Capture the cell that displays the provided text and extract its [x, y] central coordinate. 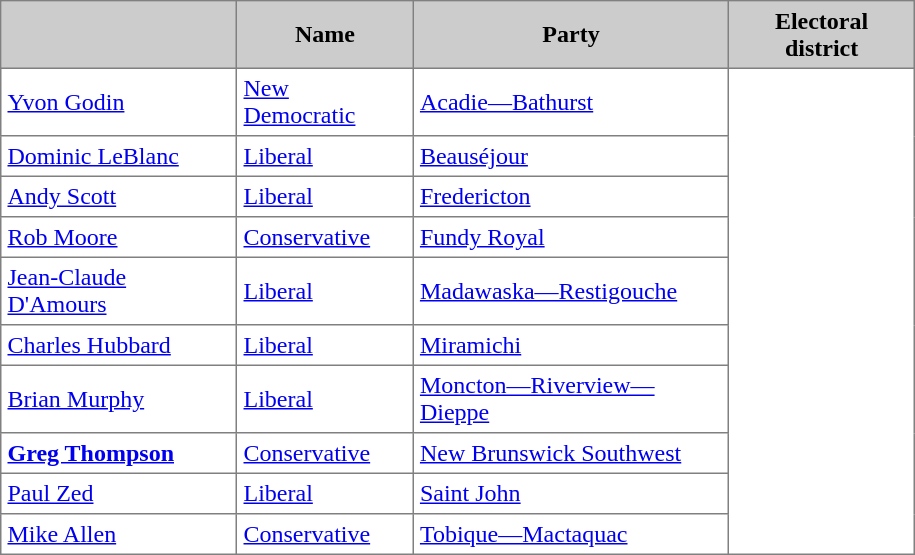
Andy Scott [119, 196]
New Brunswick Southwest [571, 453]
Party [571, 35]
Fundy Royal [571, 237]
Moncton—Riverview—Dieppe [571, 399]
Miramichi [571, 345]
Tobique—Mactaquac [571, 534]
Electoral district [822, 35]
Brian Murphy [119, 399]
Greg Thompson [119, 453]
Jean-Claude D'Amours [119, 291]
Acadie—Bathurst [571, 102]
Saint John [571, 493]
Fredericton [571, 196]
Dominic LeBlanc [119, 156]
Name [325, 35]
Mike Allen [119, 534]
New Democratic [325, 102]
Charles Hubbard [119, 345]
Yvon Godin [119, 102]
Madawaska—Restigouche [571, 291]
Beauséjour [571, 156]
Paul Zed [119, 493]
Rob Moore [119, 237]
